Provide the [X, Y] coordinate of the cell's center where the given text is located.  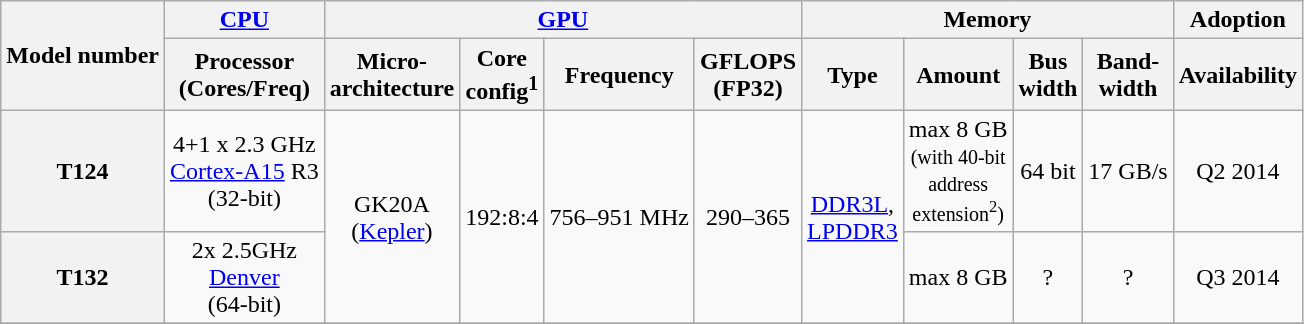
CPU [244, 20]
2x 2.5GHzDenver(64-bit) [244, 278]
Memory [988, 20]
Processor(Cores/Freq) [244, 75]
756–951 MHz [619, 216]
T132 [83, 278]
290–365 [748, 216]
17 GB/s [1128, 170]
Model number [83, 56]
Frequency [619, 75]
max 8 GB(with 40-bitaddressextension2) [958, 170]
192:8:4 [502, 216]
GPU [562, 20]
DDR3L,LPDDR3 [853, 216]
Q3 2014 [1238, 278]
Q2 2014 [1238, 170]
Micro-architecture [392, 75]
Coreconfig1 [502, 75]
Amount [958, 75]
GFLOPS(FP32) [748, 75]
Buswidth [1048, 75]
4+1 x 2.3 GHzCortex-A15 R3 (32-bit) [244, 170]
Availability [1238, 75]
Type [853, 75]
Adoption [1238, 20]
64 bit [1048, 170]
Band-width [1128, 75]
GK20A(Kepler) [392, 216]
T124 [83, 170]
max 8 GB [958, 278]
